Capture the cell that displays the provided text and extract its [X, Y] central coordinate. 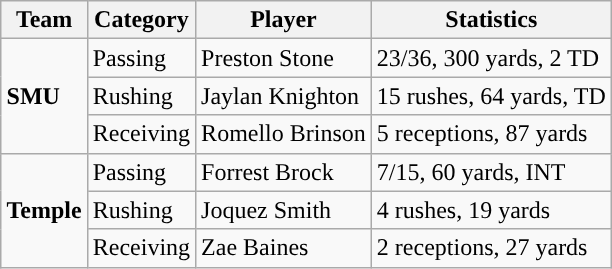
2 receptions, 27 yards [491, 248]
Preston Stone [284, 58]
5 receptions, 87 yards [491, 134]
7/15, 60 yards, INT [491, 172]
Team [44, 20]
Jaylan Knighton [284, 96]
Joquez Smith [284, 210]
Forrest Brock [284, 172]
Statistics [491, 20]
15 rushes, 64 yards, TD [491, 96]
23/36, 300 yards, 2 TD [491, 58]
Player [284, 20]
Zae Baines [284, 248]
Category [141, 20]
Romello Brinson [284, 134]
4 rushes, 19 yards [491, 210]
Temple [44, 210]
SMU [44, 96]
